Return (X, Y) of the center of cell containing provided text 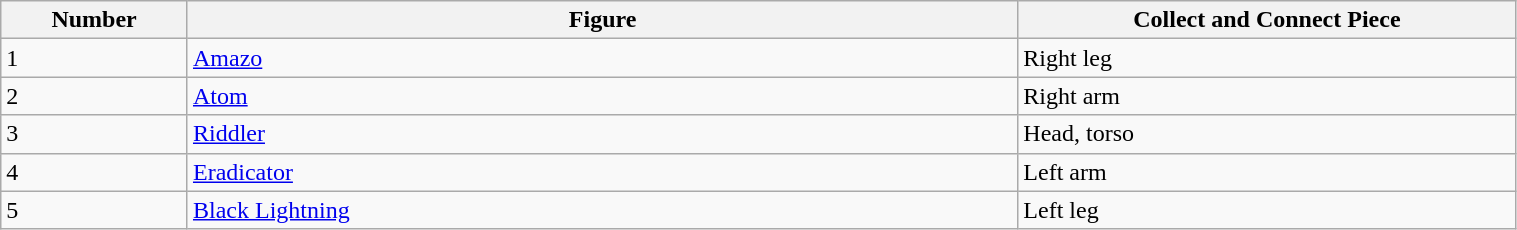
Collect and Connect Piece (1267, 20)
1 (94, 58)
4 (94, 172)
Left arm (1267, 172)
Left leg (1267, 210)
5 (94, 210)
Right arm (1267, 96)
Number (94, 20)
2 (94, 96)
Eradicator (602, 172)
Figure (602, 20)
Atom (602, 96)
Head, torso (1267, 134)
Amazo (602, 58)
Right leg (1267, 58)
Riddler (602, 134)
3 (94, 134)
Black Lightning (602, 210)
